Detect which cell encompasses the target text, then output its [x, y] center coordinate. 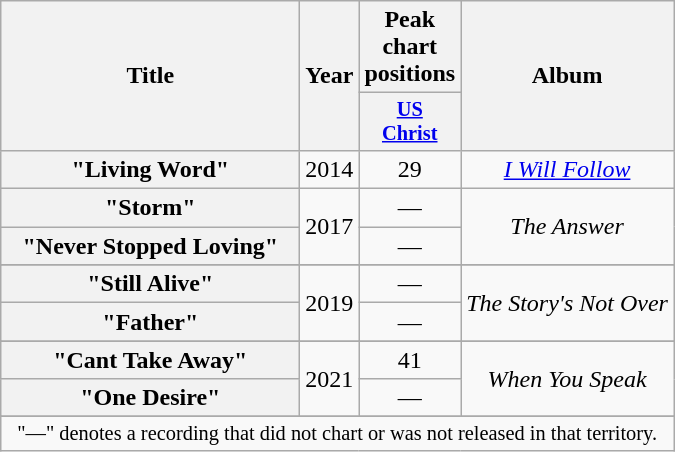
"Still Alive" [150, 284]
2019 [330, 303]
2021 [330, 379]
"—" denotes a recording that did not chart or was not released in that territory. [338, 434]
When You Speak [568, 379]
Year [330, 76]
Album [568, 76]
The Story's Not Over [568, 303]
"One Desire" [150, 398]
"Storm" [150, 208]
41 [410, 360]
Peak chart positions [410, 47]
"Father" [150, 322]
2014 [330, 169]
I Will Follow [568, 169]
"Living Word" [150, 169]
2017 [330, 227]
"Cant Take Away" [150, 360]
"Never Stopped Loving" [150, 246]
The Answer [568, 227]
29 [410, 169]
Title [150, 76]
USChrist [410, 122]
